Return the (X, Y) coordinate for the center point of the cell that contains the specified text.  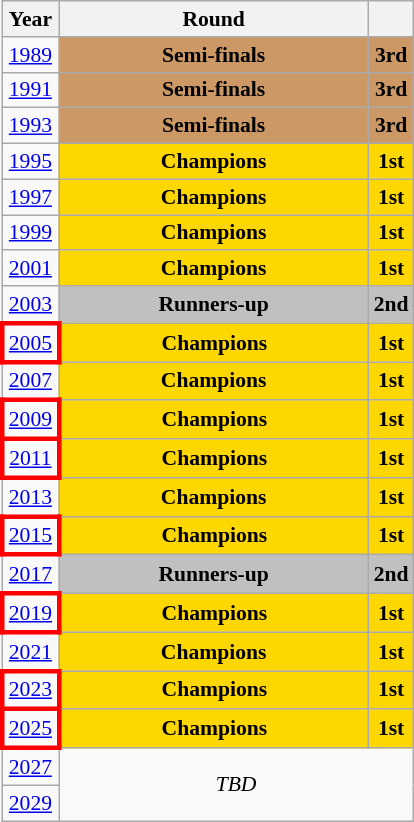
1993 (30, 126)
2003 (30, 304)
2017 (30, 574)
1997 (30, 197)
TBD (236, 784)
2001 (30, 269)
1991 (30, 90)
Round (214, 19)
2007 (30, 382)
2027 (30, 766)
2021 (30, 652)
2009 (30, 420)
2013 (30, 498)
2025 (30, 730)
2015 (30, 536)
1989 (30, 55)
1995 (30, 162)
1999 (30, 233)
2019 (30, 614)
2023 (30, 690)
Year (30, 19)
2005 (30, 342)
2011 (30, 458)
2029 (30, 803)
